For the text-containing cell, return its midpoint in (x, y) coordinate format. 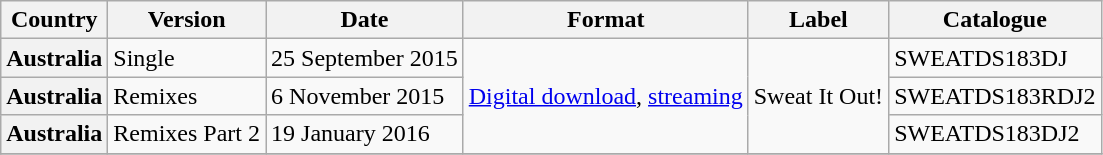
Remixes (187, 96)
Country (54, 20)
Catalogue (995, 20)
Remixes Part 2 (187, 134)
SWEATDS183RDJ2 (995, 96)
6 November 2015 (365, 96)
SWEATDS183DJ (995, 58)
Digital download, streaming (606, 96)
Label (818, 20)
SWEATDS183DJ2 (995, 134)
Single (187, 58)
Format (606, 20)
Sweat It Out! (818, 96)
Date (365, 20)
25 September 2015 (365, 58)
Version (187, 20)
19 January 2016 (365, 134)
